Identify which cell holds the provided text, then report its [X, Y] central coordinate. 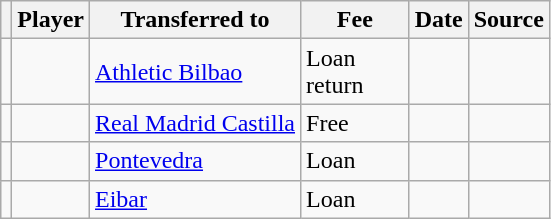
Transferred to [196, 20]
Source [508, 20]
Free [356, 123]
Athletic Bilbao [196, 72]
Fee [356, 20]
Real Madrid Castilla [196, 123]
Loan return [356, 72]
Pontevedra [196, 161]
Date [438, 20]
Player [51, 20]
Eibar [196, 199]
